Output the [x, y] coordinate of the center of the cell containing the given text.  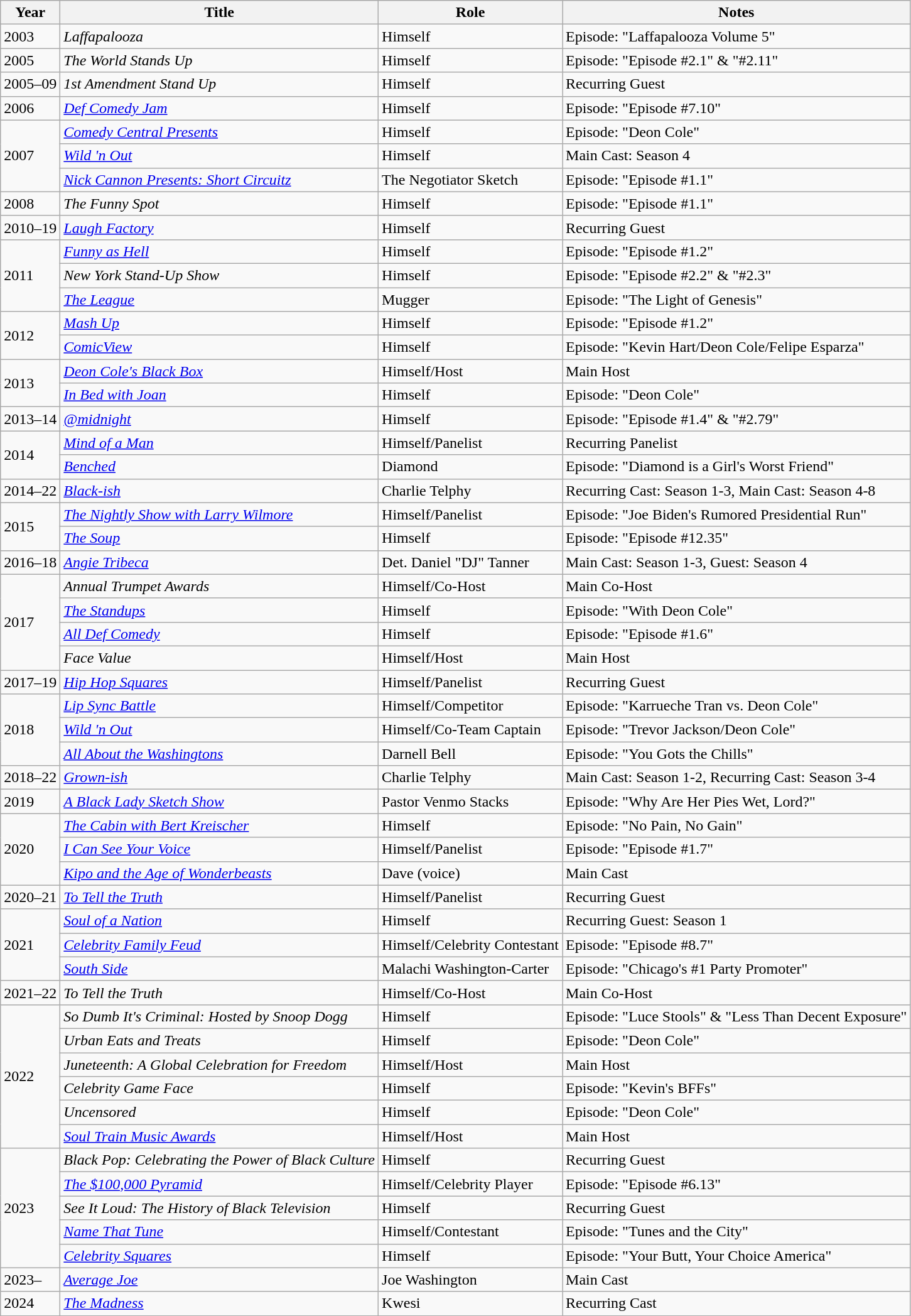
Recurring Panelist [736, 443]
2021–22 [30, 992]
Diamond [471, 467]
Episode: "Episode #12.35" [736, 538]
Celebrity Game Face [220, 1089]
Episode: "Episode #6.13" [736, 1184]
Recurring Guest: Season 1 [736, 921]
Himself/Contestant [471, 1232]
2020–21 [30, 897]
Episode: "You Gots the Chills" [736, 754]
2022 [30, 1076]
Episode: "Episode #8.7" [736, 945]
Pastor Venmo Stacks [471, 802]
Mind of a Man [220, 443]
Comedy Central Presents [220, 132]
2007 [30, 156]
2021 [30, 945]
Episode: "Episode #2.1" & "#2.11" [736, 60]
Dave (voice) [471, 873]
Main Cast: Season 1-3, Guest: Season 4 [736, 562]
2013–14 [30, 419]
Episode: "With Deon Cole" [736, 610]
2003 [30, 36]
2014–22 [30, 491]
The Nightly Show with Larry Wilmore [220, 514]
Mash Up [220, 324]
Juneteenth: A Global Celebration for Freedom [220, 1065]
The Cabin with Bert Kreischer [220, 825]
Angie Tribeca [220, 562]
Episode: "Episode #1.7" [736, 849]
Episode: "Why Are Her Pies Wet, Lord?" [736, 802]
Soul Train Music Awards [220, 1136]
Episode: "Diamond is a Girl's Worst Friend" [736, 467]
Black-ish [220, 491]
Main Cast: Season 4 [736, 156]
2020 [30, 849]
The $100,000 Pyramid [220, 1184]
Himself/Celebrity Contestant [471, 945]
Celebrity Squares [220, 1256]
All Def Comedy [220, 634]
Episode: "Tunes and the City" [736, 1232]
The World Stands Up [220, 60]
Face Value [220, 658]
Def Comedy Jam [220, 108]
ComicView [220, 347]
Laugh Factory [220, 227]
2011 [30, 275]
2013 [30, 383]
Malachi Washington-Carter [471, 969]
Lip Sync Battle [220, 706]
The Negotiator Sketch [471, 180]
Episode: "The Light of Genesis" [736, 300]
Recurring Cast: Season 1-3, Main Cast: Season 4-8 [736, 491]
Uncensored [220, 1112]
Darnell Bell [471, 754]
Episode: "Kevin Hart/Deon Cole/Felipe Esparza" [736, 347]
2024 [30, 1303]
Funny as Hell [220, 251]
Episode: "Episode #1.6" [736, 634]
@midnight [220, 419]
Kwesi [471, 1303]
See It Loud: The History of Black Television [220, 1208]
2016–18 [30, 562]
Episode: "Kevin's BFFs" [736, 1089]
Episode: "Your Butt, Your Choice America" [736, 1256]
2018–22 [30, 778]
The League [220, 300]
The Standups [220, 610]
2017–19 [30, 682]
Main Cast: Season 1-2, Recurring Cast: Season 3-4 [736, 778]
Mugger [471, 300]
Nick Cannon Presents: Short Circuitz [220, 180]
Recurring Cast [736, 1303]
Annual Trumpet Awards [220, 586]
Episode: "Joe Biden's Rumored Presidential Run" [736, 514]
2023– [30, 1280]
The Funny Spot [220, 204]
A Black Lady Sketch Show [220, 802]
So Dumb It's Criminal: Hosted by Snoop Dogg [220, 1016]
Soul of a Nation [220, 921]
New York Stand-Up Show [220, 275]
Kipo and the Age of Wonderbeasts [220, 873]
Deon Cole's Black Box [220, 371]
Notes [736, 13]
2015 [30, 526]
2017 [30, 622]
2005 [30, 60]
Himself/Co-Team Captain [471, 730]
Episode: "Luce Stools" & "Less Than Decent Exposure" [736, 1016]
The Madness [220, 1303]
2005–09 [30, 84]
2019 [30, 802]
Episode: "Chicago's #1 Party Promoter" [736, 969]
Episode: "Trevor Jackson/Deon Cole" [736, 730]
Name That Tune [220, 1232]
2010–19 [30, 227]
Episode: "Episode #7.10" [736, 108]
Laffapalooza [220, 36]
2006 [30, 108]
Episode: "Episode #1.4" & "#2.79" [736, 419]
Black Pop: Celebrating the Power of Black Culture [220, 1160]
Title [220, 13]
Joe Washington [471, 1280]
Hip Hop Squares [220, 682]
Episode: "Episode #2.2" & "#2.3" [736, 275]
2018 [30, 730]
Himself/Celebrity Player [471, 1184]
2014 [30, 455]
In Bed with Joan [220, 395]
South Side [220, 969]
2012 [30, 335]
I Can See Your Voice [220, 849]
Episode: "No Pain, No Gain" [736, 825]
Benched [220, 467]
Episode: "Laffapalooza Volume 5" [736, 36]
Urban Eats and Treats [220, 1040]
1st Amendment Stand Up [220, 84]
Episode: "Karrueche Tran vs. Deon Cole" [736, 706]
Average Joe [220, 1280]
All About the Washingtons [220, 754]
Role [471, 13]
The Soup [220, 538]
Grown-ish [220, 778]
2008 [30, 204]
2023 [30, 1208]
Celebrity Family Feud [220, 945]
Himself/Competitor [471, 706]
Det. Daniel "DJ" Tanner [471, 562]
Year [30, 13]
